Identify which cell holds the provided text, then report its [x, y] central coordinate. 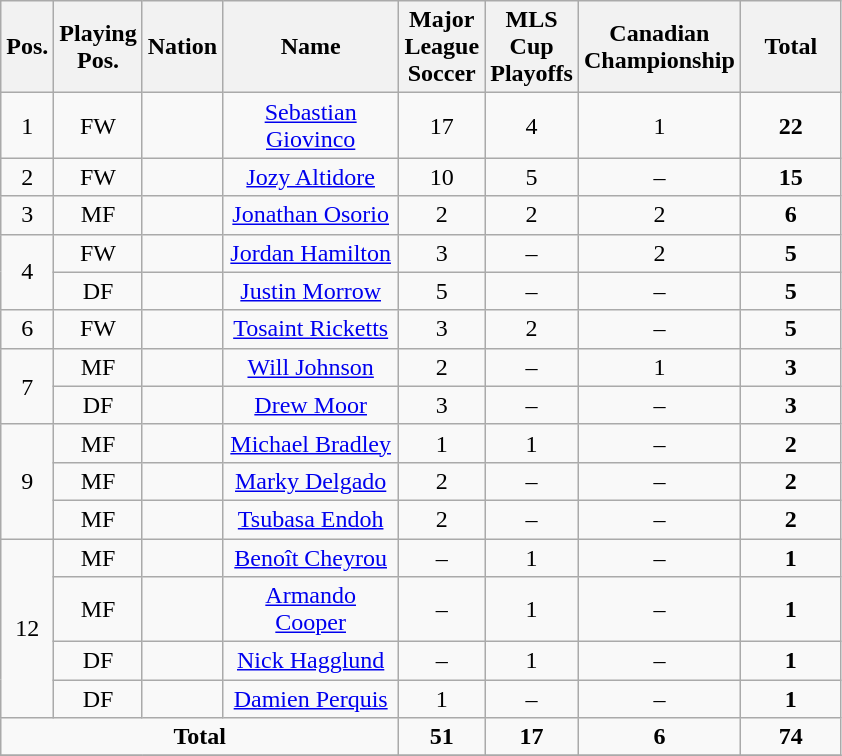
7 [28, 386]
12 [28, 628]
Playing Pos. [98, 47]
Damien Perquis [311, 699]
51 [442, 737]
Jordan Hamilton [311, 253]
Michael Bradley [311, 443]
Pos. [28, 47]
MLS Cup Playoffs [532, 47]
22 [790, 126]
9 [28, 481]
Jonathan Osorio [311, 215]
Tosaint Ricketts [311, 329]
Nick Hagglund [311, 661]
10 [442, 177]
Benoît Cheyrou [311, 557]
Marky Delgado [311, 481]
Canadian Championship [659, 47]
15 [790, 177]
Tsubasa Endoh [311, 519]
Name [311, 47]
74 [790, 737]
Drew Moor [311, 405]
Sebastian Giovinco [311, 126]
Justin Morrow [311, 291]
Armando Cooper [311, 610]
Major League Soccer [442, 47]
Will Johnson [311, 367]
Nation [182, 47]
Jozy Altidore [311, 177]
